Scan for the cell matching the given text and deliver its [X, Y] coordinate at center. 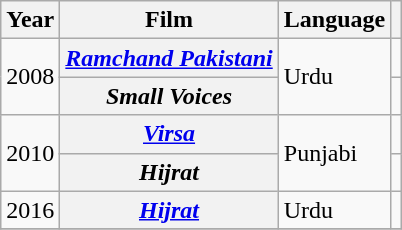
2008 [30, 77]
Language [334, 20]
Punjabi [334, 153]
Small Voices [169, 96]
Film [169, 20]
2010 [30, 153]
Year [30, 20]
2016 [30, 210]
Ramchand Pakistani [169, 58]
Virsa [169, 134]
